From the cell containing the given text, extract its center point as [X, Y] coordinate. 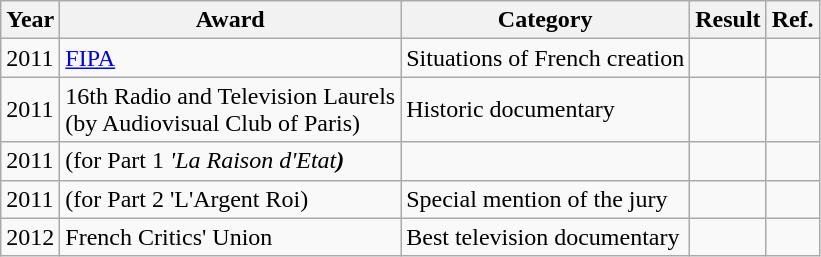
Best television documentary [546, 237]
Ref. [792, 20]
2012 [30, 237]
FIPA [230, 58]
Category [546, 20]
Historic documentary [546, 110]
16th Radio and Television Laurels(by Audiovisual Club of Paris) [230, 110]
Situations of French creation [546, 58]
(for Part 2 'L'Argent Roi) [230, 199]
Year [30, 20]
Result [728, 20]
Award [230, 20]
(for Part 1 'La Raison d'Etat) [230, 161]
French Critics' Union [230, 237]
Special mention of the jury [546, 199]
